Find where the given text appears and provide that cell's center as [X, Y] coordinate. 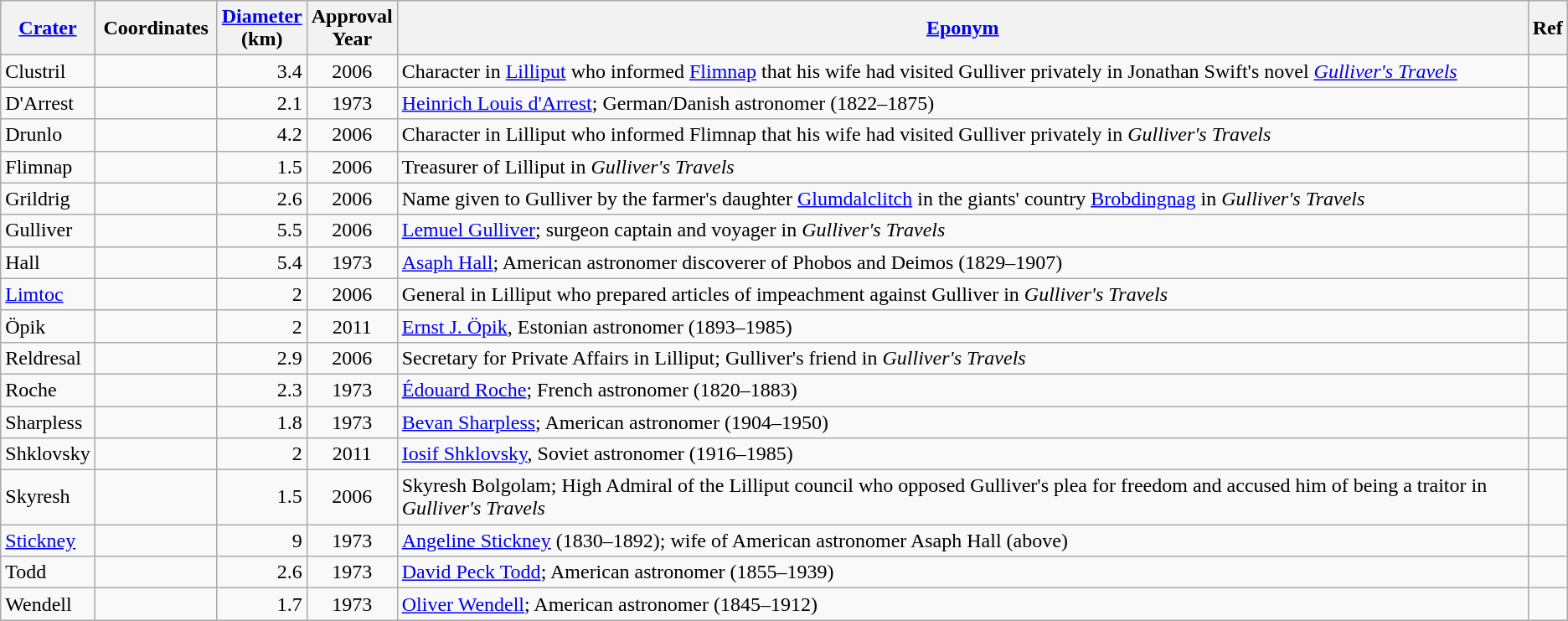
Heinrich Louis d'Arrest; German/Danish astronomer (1822–1875) [962, 103]
2.3 [261, 390]
Treasurer of Lilliput in Gulliver's Travels [962, 167]
Öpik [48, 326]
Édouard Roche; French astronomer (1820–1883) [962, 390]
5.4 [261, 262]
Angeline Stickney (1830–1892); wife of American astronomer Asaph Hall (above) [962, 541]
Reldresal [48, 358]
Eponym [962, 28]
D'Arrest [48, 103]
1.8 [261, 422]
Roche [48, 390]
Character in Lilliput who informed Flimnap that his wife had visited Gulliver privately in Gulliver's Travels [962, 135]
5.5 [261, 230]
ApprovalYear [352, 28]
Flimnap [48, 167]
Ernst J. Öpik, Estonian astronomer (1893–1985) [962, 326]
Name given to Gulliver by the farmer's daughter Glumdalclitch in the giants' country Brobdingnag in Gulliver's Travels [962, 199]
1.7 [261, 604]
Sharpless [48, 422]
Secretary for Private Affairs in Lilliput; Gulliver's friend in Gulliver's Travels [962, 358]
General in Lilliput who prepared articles of impeachment against Gulliver in Gulliver's Travels [962, 294]
Oliver Wendell; American astronomer (1845–1912) [962, 604]
Lemuel Gulliver; surgeon captain and voyager in Gulliver's Travels [962, 230]
Grildrig [48, 199]
4.2 [261, 135]
Iosif Shklovsky, Soviet astronomer (1916–1985) [962, 454]
Skyresh [48, 498]
Hall [48, 262]
David Peck Todd; American astronomer (1855–1939) [962, 572]
Bevan Sharpless; American astronomer (1904–1950) [962, 422]
Drunlo [48, 135]
Shklovsky [48, 454]
Crater [48, 28]
3.4 [261, 71]
Character in Lilliput who informed Flimnap that his wife had visited Gulliver privately in Jonathan Swift's novel Gulliver's Travels [962, 71]
2.1 [261, 103]
Clustril [48, 71]
2.9 [261, 358]
Asaph Hall; American astronomer discoverer of Phobos and Deimos (1829–1907) [962, 262]
Diameter(km) [261, 28]
Ref [1548, 28]
Wendell [48, 604]
9 [261, 541]
Limtoc [48, 294]
Gulliver [48, 230]
Coordinates [156, 28]
Todd [48, 572]
Stickney [48, 541]
